Return the [X, Y] coordinate for the center point of the cell that contains the specified text.  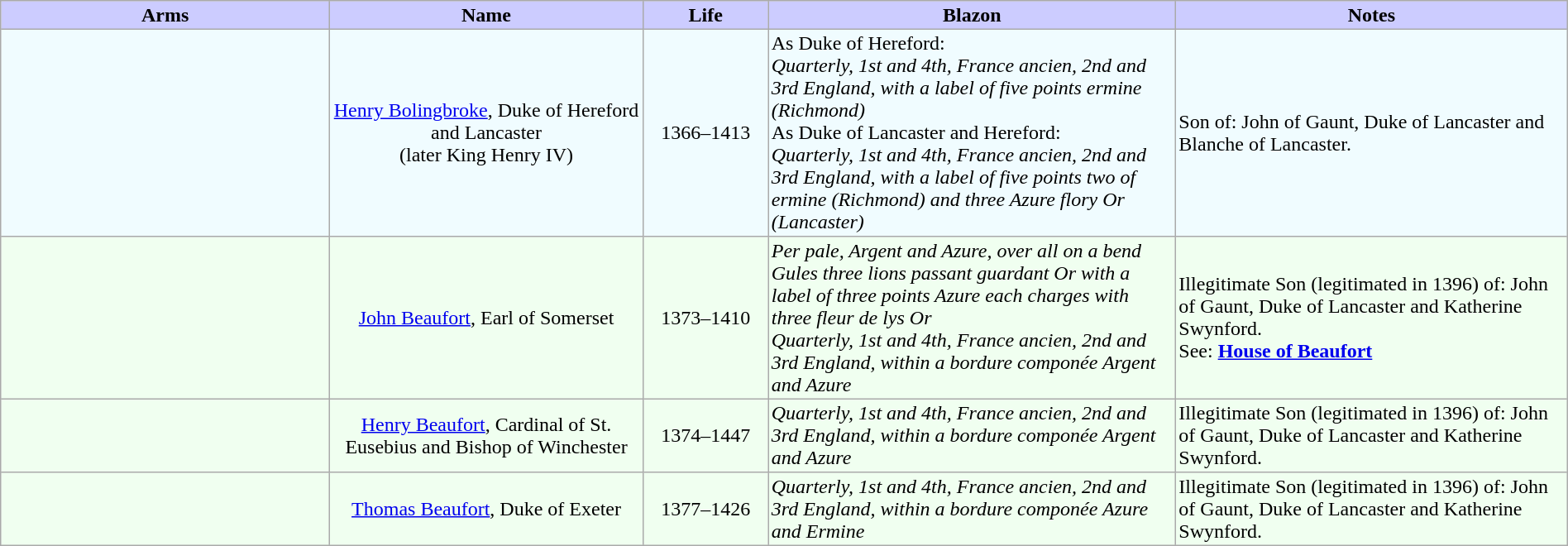
Quarterly, 1st and 4th, France ancien, 2nd and 3rd England, within a bordure componée Azure and Ermine [973, 509]
Illegitimate Son (legitimated in 1396) of: John of Gaunt, Duke of Lancaster and Katherine Swynford.See: House of Beaufort [1372, 318]
Henry Beaufort, Cardinal of St. Eusebius and Bishop of Winchester [486, 435]
Blazon [973, 15]
Notes [1372, 15]
1373–1410 [705, 318]
Quarterly, 1st and 4th, France ancien, 2nd and 3rd England, within a bordure componée Argent and Azure [973, 435]
Life [705, 15]
Arms [165, 15]
Thomas Beaufort, Duke of Exeter [486, 509]
Name [486, 15]
Son of: John of Gaunt, Duke of Lancaster and Blanche of Lancaster. [1372, 132]
1366–1413 [705, 132]
Henry Bolingbroke, Duke of Hereford and Lancaster(later King Henry IV) [486, 132]
1374–1447 [705, 435]
1377–1426 [705, 509]
John Beaufort, Earl of Somerset [486, 318]
